Search for the cell housing the specified text and yield its [x, y] center coordinate. 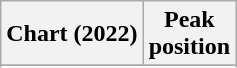
Peakposition [189, 34]
Chart (2022) [72, 34]
